Detect which cell encompasses the target text, then output its (x, y) center coordinate. 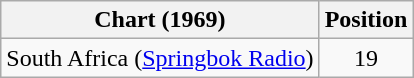
Chart (1969) (160, 20)
Position (366, 20)
19 (366, 58)
South Africa (Springbok Radio) (160, 58)
